From the cell containing the given text, extract its center point as (X, Y) coordinate. 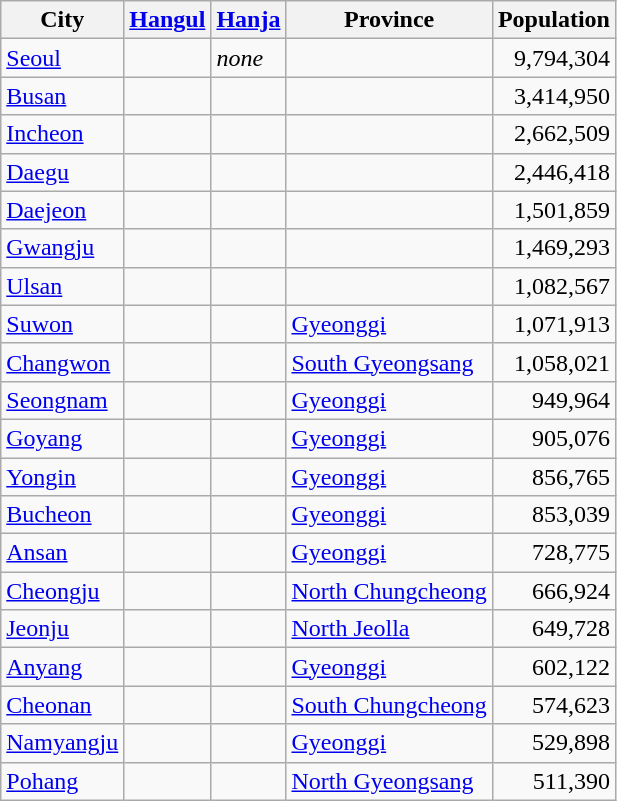
511,390 (554, 781)
Gwangju (62, 248)
Ulsan (62, 286)
City (62, 20)
South Gyeongsang (389, 362)
none (248, 58)
574,623 (554, 705)
Changwon (62, 362)
Yongin (62, 477)
529,898 (554, 743)
2,446,418 (554, 172)
North Jeolla (389, 629)
905,076 (554, 438)
Cheongju (62, 591)
North Gyeongsang (389, 781)
Seoul (62, 58)
666,924 (554, 591)
North Chungcheong (389, 591)
649,728 (554, 629)
Bucheon (62, 515)
Namyangju (62, 743)
Daegu (62, 172)
Hanja (248, 20)
Anyang (62, 667)
602,122 (554, 667)
Ansan (62, 553)
Jeonju (62, 629)
South Chungcheong (389, 705)
Daejeon (62, 210)
949,964 (554, 400)
1,071,913 (554, 324)
Hangul (168, 20)
Population (554, 20)
1,082,567 (554, 286)
856,765 (554, 477)
Busan (62, 96)
Incheon (62, 134)
9,794,304 (554, 58)
853,039 (554, 515)
Province (389, 20)
Pohang (62, 781)
2,662,509 (554, 134)
Goyang (62, 438)
Cheonan (62, 705)
1,058,021 (554, 362)
Suwon (62, 324)
Seongnam (62, 400)
1,501,859 (554, 210)
1,469,293 (554, 248)
728,775 (554, 553)
3,414,950 (554, 96)
